Identify which cell holds the provided text, then report its (X, Y) central coordinate. 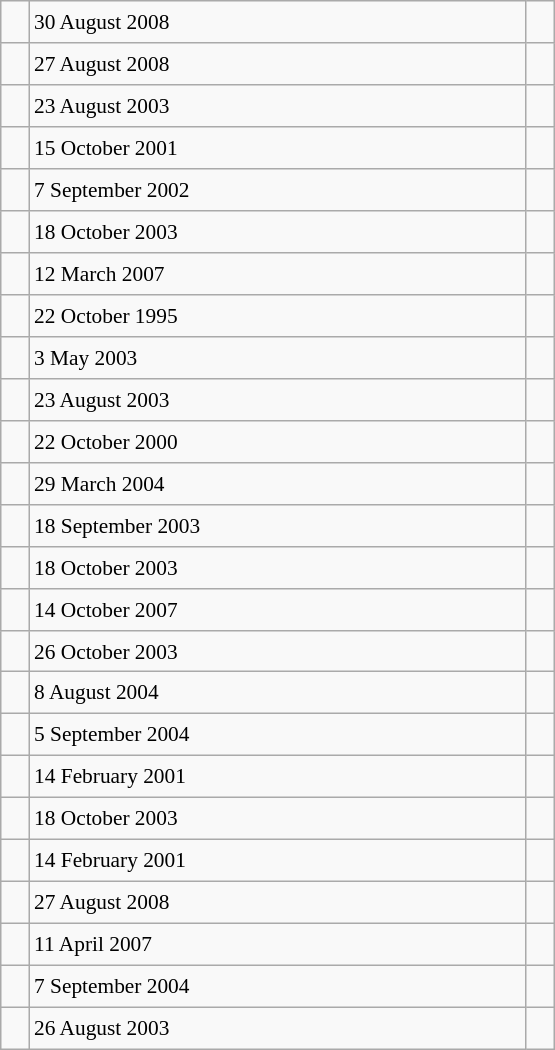
5 September 2004 (278, 735)
14 October 2007 (278, 609)
7 September 2002 (278, 190)
15 October 2001 (278, 148)
18 September 2003 (278, 525)
30 August 2008 (278, 22)
22 October 2000 (278, 441)
12 March 2007 (278, 274)
26 August 2003 (278, 1028)
11 April 2007 (278, 945)
3 May 2003 (278, 358)
26 October 2003 (278, 651)
7 September 2004 (278, 986)
29 March 2004 (278, 483)
22 October 1995 (278, 316)
8 August 2004 (278, 693)
